Determine the (x, y) coordinate at the center of the cell enclosing the given text.  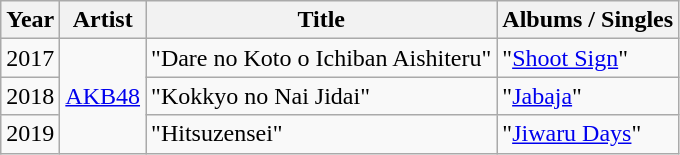
"Dare no Koto o Ichiban Aishiteru" (322, 58)
2018 (30, 96)
"Hitsuzensei" (322, 134)
"Jabaja" (588, 96)
Title (322, 20)
"Shoot Sign" (588, 58)
2019 (30, 134)
2017 (30, 58)
Albums / Singles (588, 20)
AKB48 (103, 96)
"Jiwaru Days" (588, 134)
Year (30, 20)
"Kokkyo no Nai Jidai" (322, 96)
Artist (103, 20)
